Identify which cell holds the provided text, then report its (x, y) central coordinate. 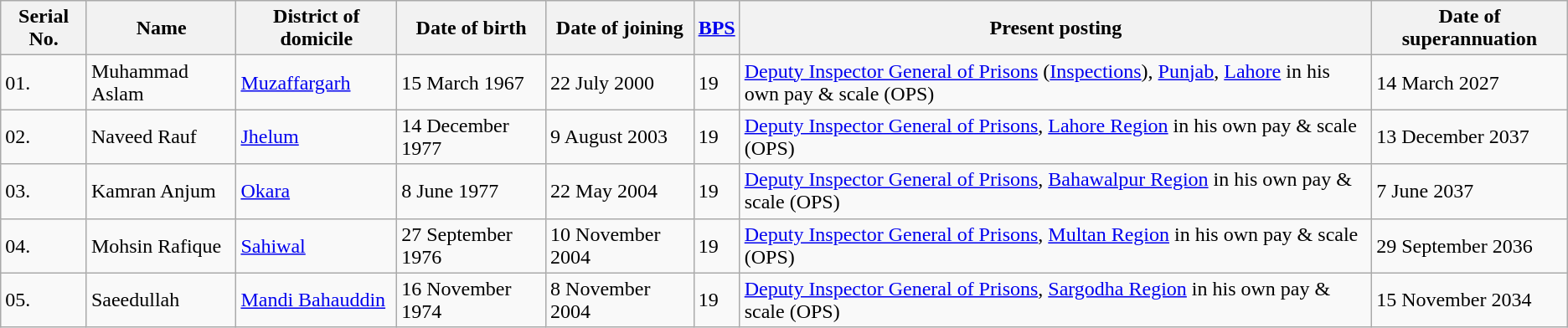
Date of joining (620, 28)
Deputy Inspector General of Prisons, Multan Region in his own pay & scale (OPS) (1055, 246)
Deputy Inspector General of Prisons (Inspections), Punjab, Lahore in his own pay & scale (OPS) (1055, 82)
Name (161, 28)
Deputy Inspector General of Prisons, Bahawalpur Region in his own pay & scale (OPS) (1055, 191)
District of domicile (317, 28)
Present posting (1055, 28)
Mohsin Rafique (161, 246)
15 March 1967 (472, 82)
03. (44, 191)
14 December 1977 (472, 137)
Serial No. (44, 28)
05. (44, 300)
Muhammad Aslam (161, 82)
7 June 2037 (1470, 191)
14 March 2027 (1470, 82)
29 September 2036 (1470, 246)
13 December 2037 (1470, 137)
22 July 2000 (620, 82)
15 November 2034 (1470, 300)
8 June 1977 (472, 191)
Jhelum (317, 137)
10 November 2004 (620, 246)
Saeedullah (161, 300)
16 November 1974 (472, 300)
Kamran Anjum (161, 191)
8 November 2004 (620, 300)
9 August 2003 (620, 137)
02. (44, 137)
04. (44, 246)
27 September 1976 (472, 246)
Mandi Bahauddin (317, 300)
BPS (717, 28)
Date of birth (472, 28)
01. (44, 82)
22 May 2004 (620, 191)
Deputy Inspector General of Prisons, Sargodha Region in his own pay & scale (OPS) (1055, 300)
Deputy Inspector General of Prisons, Lahore Region in his own pay & scale (OPS) (1055, 137)
Okara (317, 191)
Muzaffargarh (317, 82)
Sahiwal (317, 246)
Date of superannuation (1470, 28)
Naveed Rauf (161, 137)
